Capture the cell that displays the provided text and extract its (X, Y) central coordinate. 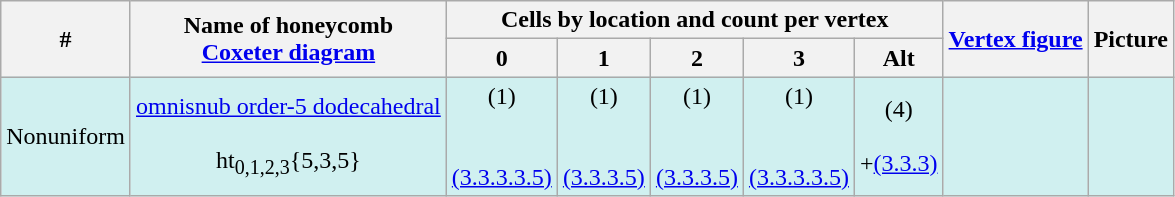
0 (502, 58)
2 (696, 58)
# (66, 39)
Nonuniform (66, 136)
Vertex figure (1016, 39)
omnisnub order-5 dodecahedralht0,1,2,3{5,3,5} (288, 136)
Picture (1130, 39)
Alt (898, 58)
Name of honeycombCoxeter diagram (288, 39)
(4)+(3.3.3) (898, 136)
Cells by location and count per vertex (694, 20)
3 (798, 58)
1 (604, 58)
